Pinpoint the cell where the given text exists, returning its [x, y] midpoint coordinate. 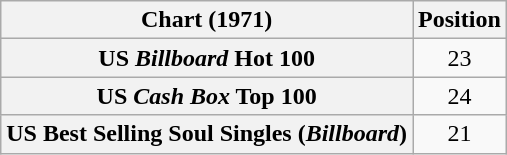
US Cash Box Top 100 [207, 96]
23 [460, 58]
Position [460, 20]
24 [460, 96]
Chart (1971) [207, 20]
US Best Selling Soul Singles (Billboard) [207, 134]
US Billboard Hot 100 [207, 58]
21 [460, 134]
